From the cell containing the given text, extract its center point as [x, y] coordinate. 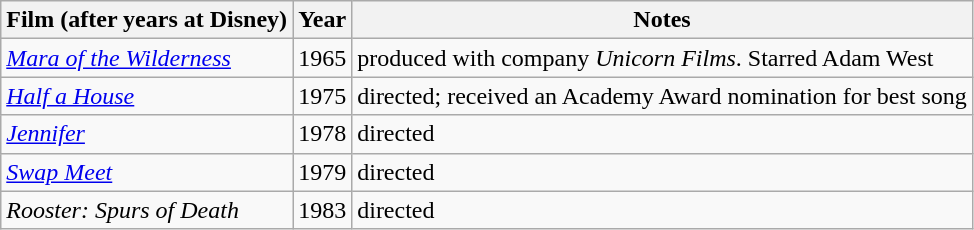
produced with company Unicorn Films. Starred Adam West [662, 58]
1975 [322, 96]
Swap Meet [147, 172]
1979 [322, 172]
1978 [322, 134]
1965 [322, 58]
Notes [662, 20]
Jennifer [147, 134]
Mara of the Wilderness [147, 58]
1983 [322, 210]
Half a House [147, 96]
Rooster: Spurs of Death [147, 210]
Film (after years at Disney) [147, 20]
Year [322, 20]
directed; received an Academy Award nomination for best song [662, 96]
